Locate the cell with the specified text and output its [X, Y] center coordinate. 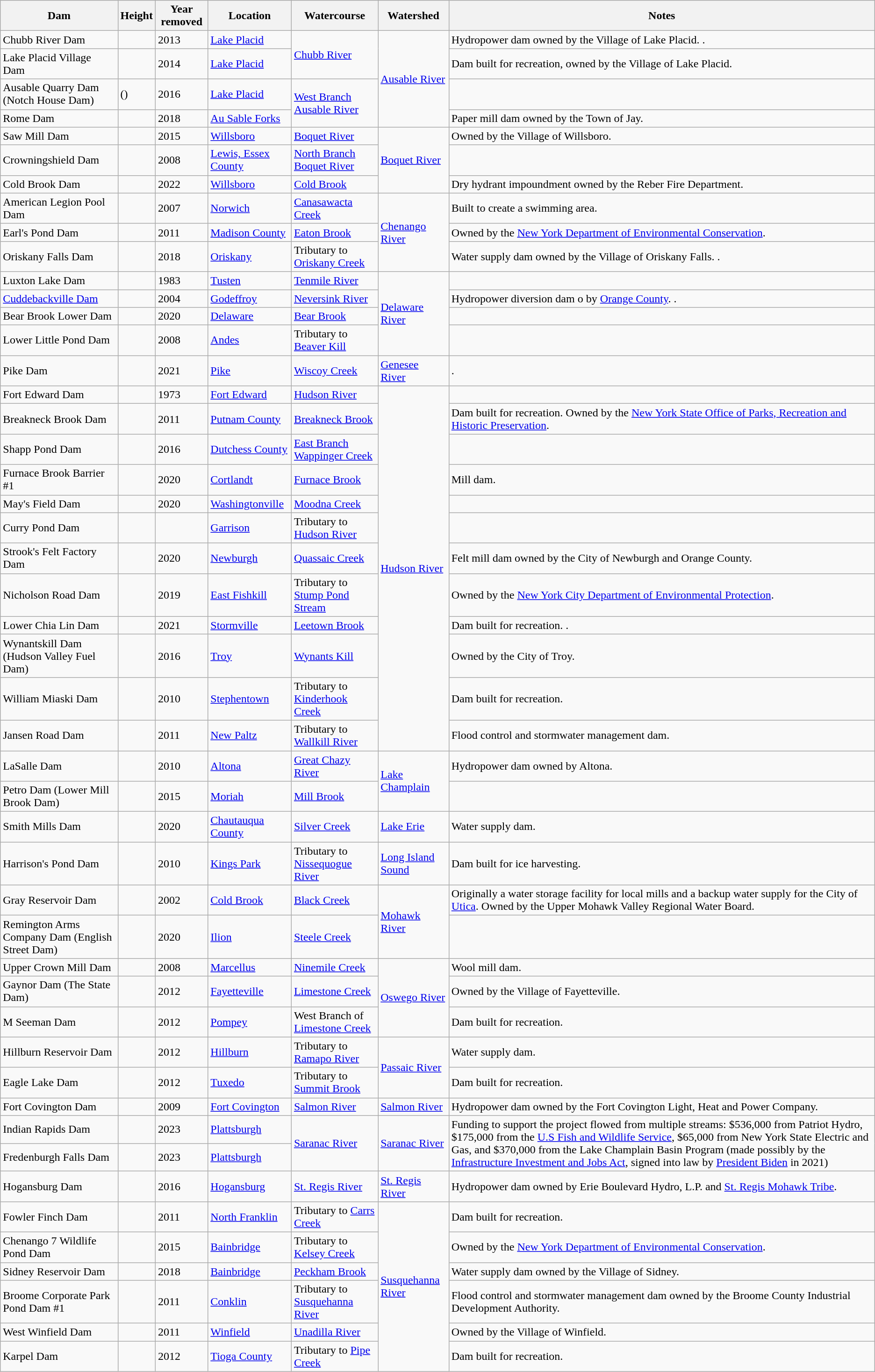
Fredenburgh Falls Dam [59, 1158]
Wool mill dam. [662, 967]
Flood control and stormwater management dam. [662, 736]
Owned by the Village of Winfield. [662, 1332]
Lake Placid Village Dam [59, 64]
Mill dam. [662, 479]
Steele Creek [335, 937]
Tributary to Pipe Creek [335, 1356]
Dam built for ice harvesting. [662, 864]
Delaware River [414, 313]
Breakneck Brook Dam [59, 419]
Andes [250, 340]
Passaic River [414, 1067]
Silver Creek [335, 827]
Paper mill dam owned by the Town of Jay. [662, 118]
Tributary to Oriskany Creek [335, 256]
Smith Mills Dam [59, 827]
Sidney Reservoir Dam [59, 1272]
Cuddebackville Dam [59, 299]
2009 [181, 1107]
2019 [181, 595]
Ninemile Creek [335, 967]
Strook's Felt Factory Dam [59, 558]
Lake Champlain [414, 781]
2013 [181, 40]
Fowler Finch Dam [59, 1217]
Washingtonville [250, 504]
Height [136, 16]
Chautauqua County [250, 827]
Wynantskill Dam (Hudson Valley Fuel Dam) [59, 656]
Marcellus [250, 967]
Remington Arms Company Dam (English Street Dam) [59, 937]
. [662, 371]
Fayetteville [250, 992]
Karpel Dam [59, 1356]
Conklin [250, 1302]
Oriskany [250, 256]
Dam built for recreation, owned by the Village of Lake Placid. [662, 64]
Mill Brook [335, 796]
Hydropower dam owned by the Village of Lake Placid. . [662, 40]
LaSalle Dam [59, 765]
Jansen Road Dam [59, 736]
Limestone Creek [335, 992]
1983 [181, 280]
Notes [662, 16]
Chubb River [335, 55]
Hydropower dam owned by Altona. [662, 765]
Quassaic Creek [335, 558]
Dutchess County [250, 450]
Black Creek [335, 900]
Hydropower dam owned by the Fort Covington Light, Heat and Power Company. [662, 1107]
Fort Covington [250, 1107]
Luxton Lake Dam [59, 280]
Location [250, 16]
Canasawacta Creek [335, 208]
Peckham Brook [335, 1272]
Au Sable Forks [250, 118]
Bear Brook [335, 316]
Tributary to Summit Brook [335, 1082]
2002 [181, 900]
North Franklin [250, 1217]
Water supply dam owned by the Village of Sidney. [662, 1272]
Tributary to Hudson River [335, 528]
New Paltz [250, 736]
Nicholson Road Dam [59, 595]
Indian Rapids Dam [59, 1129]
Wiscoy Creek [335, 371]
Eagle Lake Dam [59, 1082]
West Winfield Dam [59, 1332]
2004 [181, 299]
Genesee River [414, 371]
Cold Brook Dam [59, 184]
Oswego River [414, 998]
M Seeman Dam [59, 1022]
Crowningshield Dam [59, 160]
Tributary to Stump Pond Stream [335, 595]
2007 [181, 208]
Cortlandt [250, 479]
Leetown Brook [335, 625]
Earl's Pond Dam [59, 232]
West Branch Ausable River [335, 103]
Long Island Sound [414, 864]
May's Field Dam [59, 504]
Chubb River Dam [59, 40]
Fort Covington Dam [59, 1107]
William Miaski Dam [59, 699]
Tributary to Susquehanna River [335, 1302]
Garrison [250, 528]
Breakneck Brook [335, 419]
Tuxedo [250, 1082]
Ausable Quarry Dam (Notch House Dam) [59, 94]
Owned by the Village of Willsboro. [662, 136]
Fort Edward [250, 395]
1973 [181, 395]
Tributary to Kelsey Creek [335, 1247]
Felt mill dam owned by the City of Newburgh and Orange County. [662, 558]
Susquehanna River [414, 1286]
Hillburn [250, 1052]
Eaton Brook [335, 232]
Delaware [250, 316]
Rome Dam [59, 118]
Unadilla River [335, 1332]
Pike [250, 371]
Hogansburg Dam [59, 1186]
Mohawk River [414, 922]
Fort Edward Dam [59, 395]
Ausable River [414, 79]
West Branch of Limestone Creek [335, 1022]
Lower Chia Lin Dam [59, 625]
Broome Corporate Park Pond Dam #1 [59, 1302]
Dry hydrant impoundment owned by the Reber Fire Department. [662, 184]
Lower Little Pond Dam [59, 340]
() [136, 94]
Owned by the City of Troy. [662, 656]
Tributary to Beaver Kill [335, 340]
Newburgh [250, 558]
Oriskany Falls Dam [59, 256]
Hillburn Reservoir Dam [59, 1052]
American Legion Pool Dam [59, 208]
Tributary to Kinderhook Creek [335, 699]
Saw Mill Dam [59, 136]
Pike Dam [59, 371]
Neversink River [335, 299]
Madison County [250, 232]
East Branch Wappinger Creek [335, 450]
Built to create a swimming area. [662, 208]
Lake Erie [414, 827]
Owned by the Village of Fayetteville. [662, 992]
Owned by the New York City Department of Environmental Protection. [662, 595]
Moriah [250, 796]
Putnam County [250, 419]
Harrison's Pond Dam [59, 864]
Lewis, Essex County [250, 160]
Tributary to Wallkill River [335, 736]
Moodna Creek [335, 504]
Wynants Kill [335, 656]
Chenango River [414, 232]
Year removed [181, 16]
Watershed [414, 16]
Troy [250, 656]
Altona [250, 765]
Tributary to Carrs Creek [335, 1217]
Tenmile River [335, 280]
Upper Crown Mill Dam [59, 967]
Chenango 7 Wildlife Pond Dam [59, 1247]
Stephentown [250, 699]
Hydropower diversion dam o by Orange County. . [662, 299]
Godeffroy [250, 299]
Curry Pond Dam [59, 528]
Stormville [250, 625]
East Fishkill [250, 595]
Tioga County [250, 1356]
Dam [59, 16]
2014 [181, 64]
2022 [181, 184]
Petro Dam (Lower Mill Brook Dam) [59, 796]
Furnace Brook [335, 479]
Hydropower dam owned by Erie Boulevard Hydro, L.P. and St. Regis Mohawk Tribe. [662, 1186]
Bear Brook Lower Dam [59, 316]
Pompey [250, 1022]
Tributary to Nissequogue River [335, 864]
Flood control and stormwater management dam owned by the Broome County Industrial Development Authority. [662, 1302]
Winfield [250, 1332]
Watercourse [335, 16]
Ilion [250, 937]
Furnace Brook Barrier #1 [59, 479]
Tusten [250, 280]
Gray Reservoir Dam [59, 900]
Gaynor Dam (The State Dam) [59, 992]
Shapp Pond Dam [59, 450]
Kings Park [250, 864]
Norwich [250, 208]
North Branch Boquet River [335, 160]
Great Chazy River [335, 765]
Dam built for recreation. . [662, 625]
Hogansburg [250, 1186]
Dam built for recreation. Owned by the New York State Office of Parks, Recreation and Historic Preservation. [662, 419]
Water supply dam owned by the Village of Oriskany Falls. . [662, 256]
Tributary to Ramapo River [335, 1052]
